Return the (X, Y) coordinate for the center point of the cell that contains the specified text.  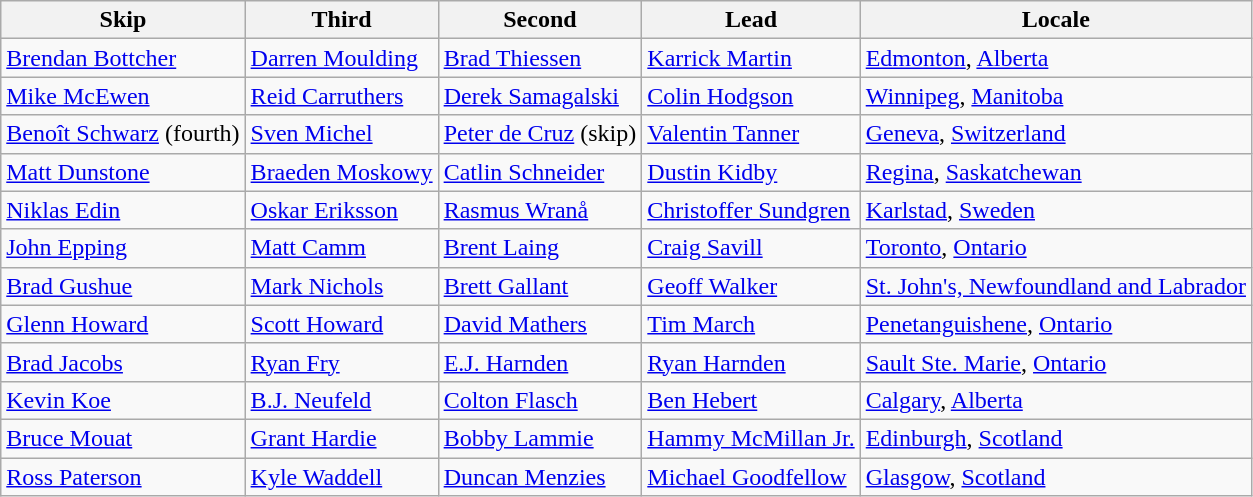
Ross Paterson (123, 477)
Kyle Waddell (342, 477)
Darren Moulding (342, 58)
Regina, Saskatchewan (1056, 172)
Matt Dunstone (123, 172)
Mike McEwen (123, 96)
Locale (1056, 20)
Edmonton, Alberta (1056, 58)
Catlin Schneider (540, 172)
Bobby Lammie (540, 438)
Karlstad, Sweden (1056, 210)
Sault Ste. Marie, Ontario (1056, 362)
Brett Gallant (540, 286)
Brad Thiessen (540, 58)
Derek Samagalski (540, 96)
E.J. Harnden (540, 362)
Grant Hardie (342, 438)
B.J. Neufeld (342, 400)
Sven Michel (342, 134)
Third (342, 20)
Michael Goodfellow (751, 477)
Scott Howard (342, 324)
Brad Gushue (123, 286)
Braeden Moskowy (342, 172)
Bruce Mouat (123, 438)
Edinburgh, Scotland (1056, 438)
Brendan Bottcher (123, 58)
Karrick Martin (751, 58)
David Mathers (540, 324)
Brent Laing (540, 248)
Reid Carruthers (342, 96)
Ben Hebert (751, 400)
Christoffer Sundgren (751, 210)
Skip (123, 20)
Hammy McMillan Jr. (751, 438)
Geneva, Switzerland (1056, 134)
Ryan Harnden (751, 362)
Benoît Schwarz (fourth) (123, 134)
Valentin Tanner (751, 134)
Glenn Howard (123, 324)
Winnipeg, Manitoba (1056, 96)
Dustin Kidby (751, 172)
Matt Camm (342, 248)
Ryan Fry (342, 362)
Oskar Eriksson (342, 210)
Mark Nichols (342, 286)
St. John's, Newfoundland and Labrador (1056, 286)
Niklas Edin (123, 210)
Toronto, Ontario (1056, 248)
Colton Flasch (540, 400)
Craig Savill (751, 248)
Brad Jacobs (123, 362)
Penetanguishene, Ontario (1056, 324)
Calgary, Alberta (1056, 400)
Second (540, 20)
John Epping (123, 248)
Glasgow, Scotland (1056, 477)
Lead (751, 20)
Tim March (751, 324)
Rasmus Wranå (540, 210)
Colin Hodgson (751, 96)
Peter de Cruz (skip) (540, 134)
Kevin Koe (123, 400)
Geoff Walker (751, 286)
Duncan Menzies (540, 477)
